Return (x, y) of the center of cell containing provided text 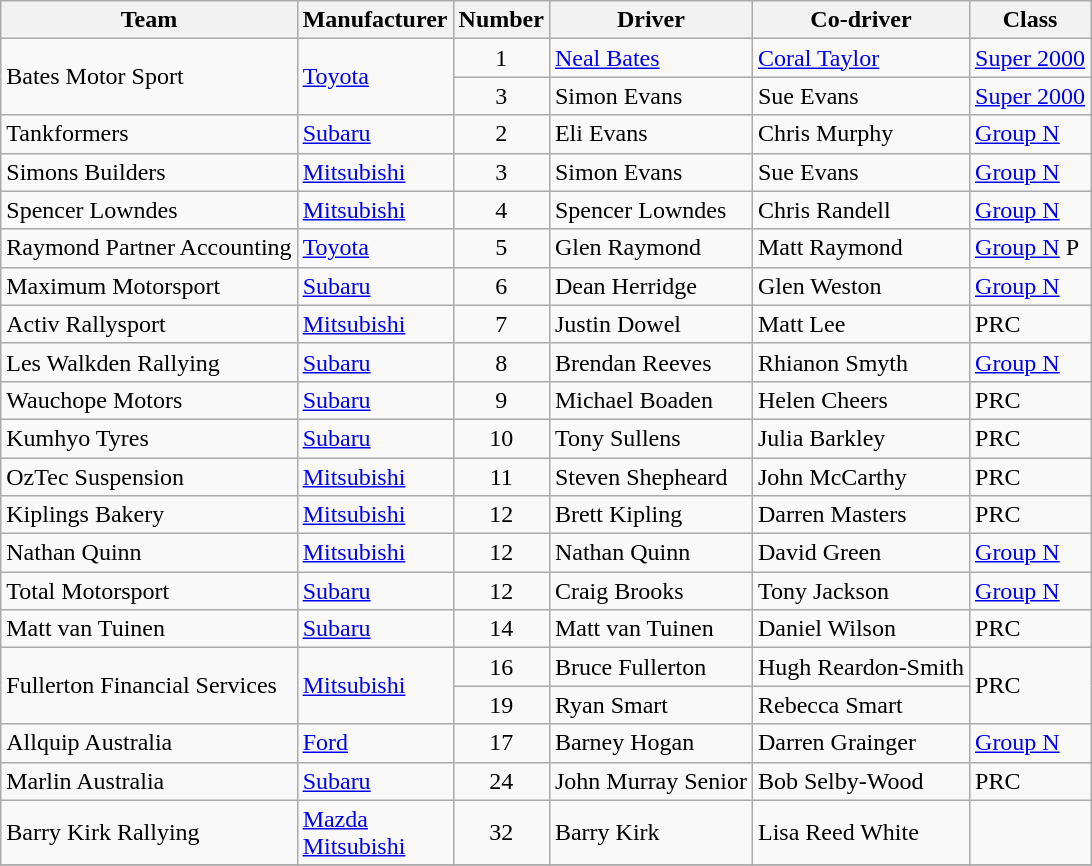
Glen Weston (860, 286)
8 (501, 362)
David Green (860, 553)
32 (501, 832)
Lisa Reed White (860, 832)
Maximum Motorsport (149, 286)
Justin Dowel (650, 324)
Matt Lee (860, 324)
Wauchope Motors (149, 400)
Darren Masters (860, 515)
Manufacturer (375, 20)
Rebecca Smart (860, 705)
Les Walkden Rallying (149, 362)
Brett Kipling (650, 515)
Chris Murphy (860, 134)
MazdaMitsubishi (375, 832)
Barney Hogan (650, 743)
Darren Grainger (860, 743)
Marlin Australia (149, 781)
Fullerton Financial Services (149, 686)
Neal Bates (650, 58)
16 (501, 667)
7 (501, 324)
Group N P (1030, 248)
Julia Barkley (860, 438)
9 (501, 400)
Kumhyo Tyres (149, 438)
11 (501, 477)
Number (501, 20)
John Murray Senior (650, 781)
Brendan Reeves (650, 362)
John McCarthy (860, 477)
Barry Kirk Rallying (149, 832)
Ryan Smart (650, 705)
Glen Raymond (650, 248)
Helen Cheers (860, 400)
Bruce Fullerton (650, 667)
10 (501, 438)
Barry Kirk (650, 832)
Co-driver (860, 20)
6 (501, 286)
Michael Boaden (650, 400)
Tankformers (149, 134)
2 (501, 134)
Daniel Wilson (860, 629)
Ford (375, 743)
Total Motorsport (149, 591)
Steven Shepheard (650, 477)
19 (501, 705)
4 (501, 210)
Kiplings Bakery (149, 515)
Driver (650, 20)
24 (501, 781)
17 (501, 743)
Team (149, 20)
5 (501, 248)
Hugh Reardon-Smith (860, 667)
Bates Motor Sport (149, 77)
Tony Jackson (860, 591)
Allquip Australia (149, 743)
Chris Randell (860, 210)
Bob Selby-Wood (860, 781)
Dean Herridge (650, 286)
Craig Brooks (650, 591)
Tony Sullens (650, 438)
OzTec Suspension (149, 477)
Coral Taylor (860, 58)
Activ Rallysport (149, 324)
Raymond Partner Accounting (149, 248)
1 (501, 58)
Rhianon Smyth (860, 362)
Class (1030, 20)
14 (501, 629)
Simons Builders (149, 172)
Eli Evans (650, 134)
Matt Raymond (860, 248)
